Return [X, Y] of the center of cell containing provided text 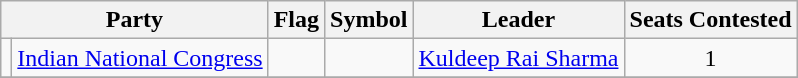
Seats Contested [710, 20]
Party [134, 20]
Flag [296, 20]
Kuldeep Rai Sharma [518, 58]
Leader [518, 20]
Indian National Congress [140, 58]
1 [710, 58]
Symbol [369, 20]
